Capture the cell that displays the provided text and extract its (X, Y) central coordinate. 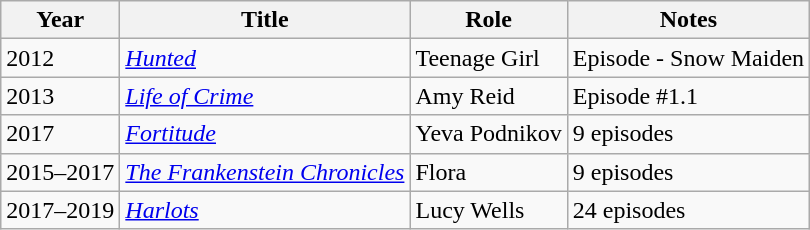
24 episodes (688, 210)
Title (265, 20)
Yeva Podnikov (488, 134)
Episode - Snow Maiden (688, 58)
2015–2017 (60, 172)
Amy Reid (488, 96)
Episode #1.1 (688, 96)
2017–2019 (60, 210)
Life of Crime (265, 96)
Lucy Wells (488, 210)
Harlots (265, 210)
Flora (488, 172)
Year (60, 20)
Teenage Girl (488, 58)
The Frankenstein Chronicles (265, 172)
2013 (60, 96)
Fortitude (265, 134)
Role (488, 20)
2017 (60, 134)
2012 (60, 58)
Notes (688, 20)
Hunted (265, 58)
